Find where the given text appears and provide that cell's center as (X, Y) coordinate. 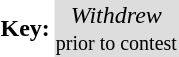
Withdrewprior to contest (116, 28)
